Output the (X, Y) coordinate of the center of the cell containing the given text.  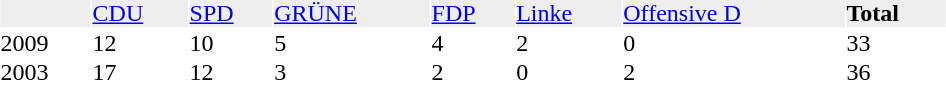
33 (896, 44)
5 (352, 44)
SPD (232, 14)
4 (474, 44)
CDU (141, 14)
Linke (569, 14)
17 (141, 72)
2009 (46, 44)
2003 (46, 72)
36 (896, 72)
FDP (474, 14)
Total (896, 14)
GRÜNE (352, 14)
3 (352, 72)
Offensive D (734, 14)
10 (232, 44)
